Pinpoint the cell where the given text exists, returning its [X, Y] midpoint coordinate. 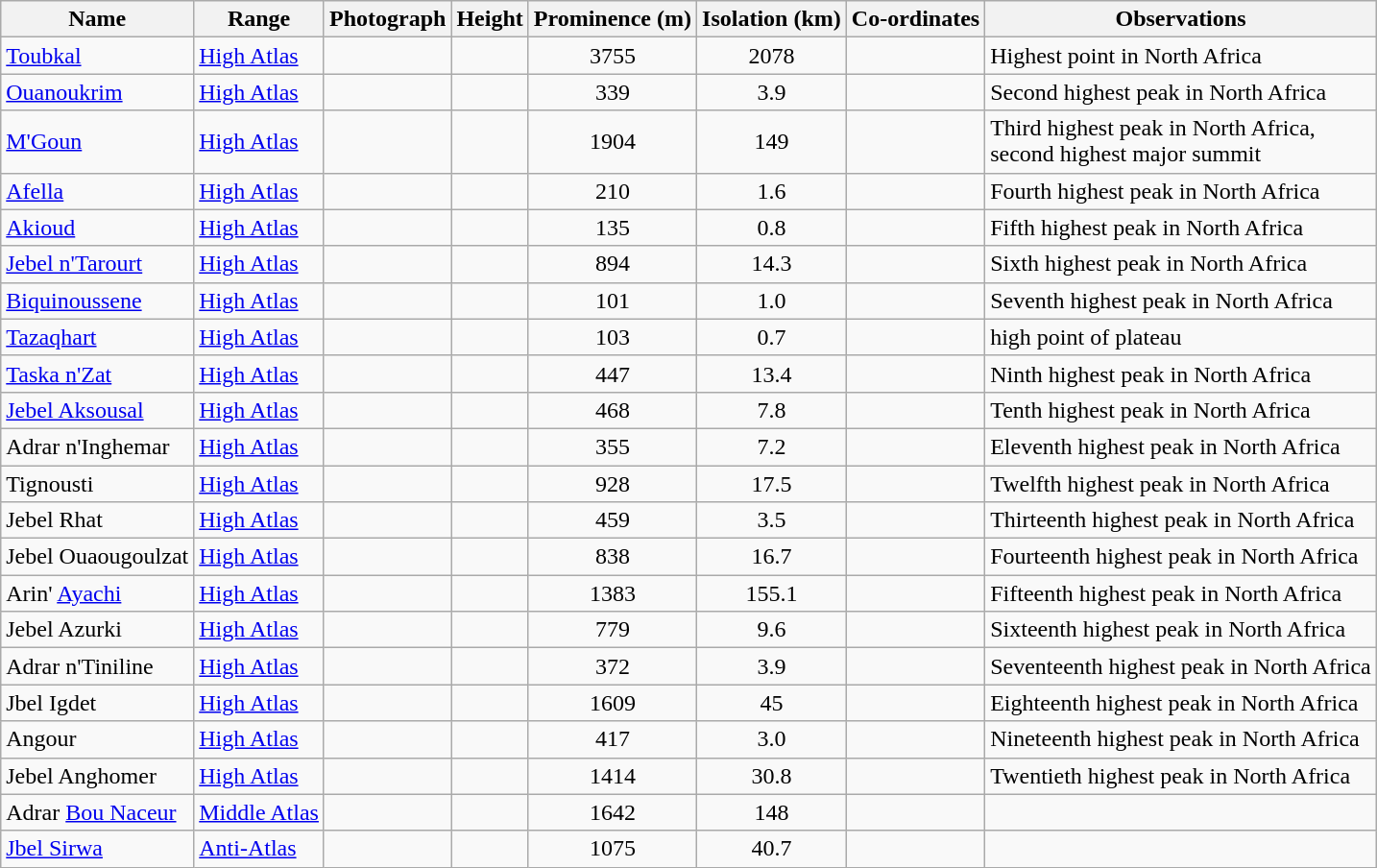
417 [613, 739]
Twentieth highest peak in North Africa [1181, 776]
459 [613, 520]
Taska n'Zat [98, 374]
2078 [772, 56]
1383 [613, 593]
Anti-Atlas [259, 849]
Angour [98, 739]
Jebel Anghomer [98, 776]
Fourteenth highest peak in North Africa [1181, 557]
372 [613, 666]
Seventh highest peak in North Africa [1181, 301]
Afella [98, 191]
Seventeenth highest peak in North Africa [1181, 666]
210 [613, 191]
13.4 [772, 374]
17.5 [772, 483]
Isolation (km) [772, 19]
Prominence (m) [613, 19]
838 [613, 557]
Highest point in North Africa [1181, 56]
149 [772, 142]
Sixteenth highest peak in North Africa [1181, 630]
7.8 [772, 410]
Jbel Igdet [98, 703]
779 [613, 630]
Ouanoukrim [98, 92]
103 [613, 337]
Name [98, 19]
135 [613, 228]
Tignousti [98, 483]
16.7 [772, 557]
Adrar Bou Naceur [98, 812]
3.5 [772, 520]
Jbel Sirwa [98, 849]
Jebel Rhat [98, 520]
Height [490, 19]
1075 [613, 849]
14.3 [772, 264]
339 [613, 92]
Co-ordinates [915, 19]
1.0 [772, 301]
Nineteenth highest peak in North Africa [1181, 739]
30.8 [772, 776]
Akioud [98, 228]
894 [613, 264]
Second highest peak in North Africa [1181, 92]
Jebel n'Tarourt [98, 264]
0.8 [772, 228]
Arin' Ayachi [98, 593]
468 [613, 410]
Range [259, 19]
1414 [613, 776]
Toubkal [98, 56]
1904 [613, 142]
0.7 [772, 337]
Adrar n'Tiniline [98, 666]
Eleventh highest peak in North Africa [1181, 446]
Tazaqhart [98, 337]
7.2 [772, 446]
Sixth highest peak in North Africa [1181, 264]
Twelfth highest peak in North Africa [1181, 483]
40.7 [772, 849]
45 [772, 703]
355 [613, 446]
9.6 [772, 630]
Thirteenth highest peak in North Africa [1181, 520]
447 [613, 374]
Adrar n'Inghemar [98, 446]
Eighteenth highest peak in North Africa [1181, 703]
Observations [1181, 19]
148 [772, 812]
Photograph [387, 19]
1.6 [772, 191]
Jebel Aksousal [98, 410]
Jebel Azurki [98, 630]
3.0 [772, 739]
high point of plateau [1181, 337]
Third highest peak in North Africa, second highest major summit [1181, 142]
1642 [613, 812]
Tenth highest peak in North Africa [1181, 410]
101 [613, 301]
Fourth highest peak in North Africa [1181, 191]
928 [613, 483]
M'Goun [98, 142]
Ninth highest peak in North Africa [1181, 374]
1609 [613, 703]
Middle Atlas [259, 812]
Fifteenth highest peak in North Africa [1181, 593]
Biquinoussene [98, 301]
3755 [613, 56]
Jebel Ouaougoulzat [98, 557]
155.1 [772, 593]
Fifth highest peak in North Africa [1181, 228]
